Provide the (X, Y) coordinate of the cell's center where the given text is located.  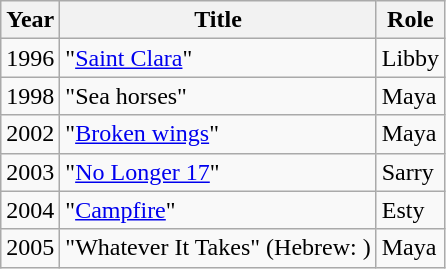
"No Longer 17" (218, 172)
2005 (30, 248)
"Broken wings" (218, 134)
Libby (410, 58)
2003 (30, 172)
"Sea horses" (218, 96)
Role (410, 20)
"Whatever It Takes" (Hebrew: ) (218, 248)
Year (30, 20)
2002 (30, 134)
"Saint Clara" (218, 58)
Sarry (410, 172)
Title (218, 20)
Esty (410, 210)
1998 (30, 96)
2004 (30, 210)
"Campfire" (218, 210)
1996 (30, 58)
